Extract the (X, Y) coordinate from the center of the cell holding the provided text.  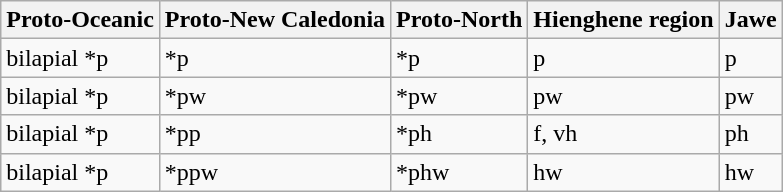
Jawe (750, 20)
Proto-North (460, 20)
*ppw (274, 172)
f, vh (624, 134)
Proto-Oceanic (80, 20)
ph (750, 134)
*pp (274, 134)
Proto-New Caledonia (274, 20)
Hienghene region (624, 20)
*ph (460, 134)
*phw (460, 172)
